Determine the (X, Y) coordinate at the center of the cell enclosing the given text.  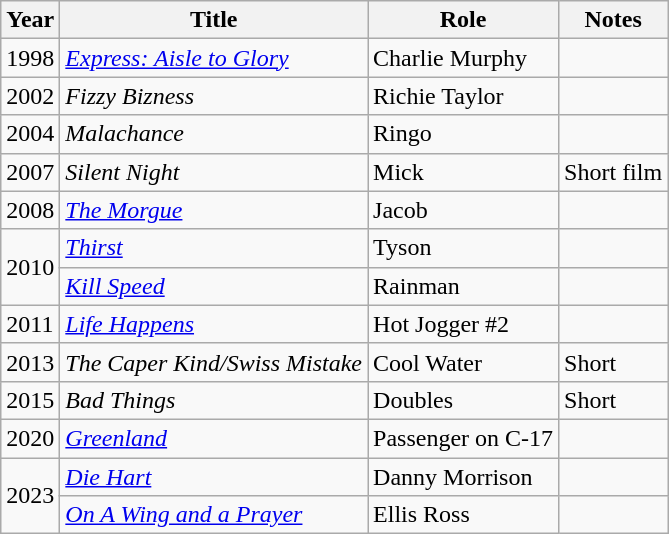
Mick (464, 172)
Hot Jogger #2 (464, 324)
Malachance (214, 134)
2020 (30, 438)
Rainman (464, 286)
Thirst (214, 248)
2023 (30, 496)
2013 (30, 362)
2015 (30, 400)
Charlie Murphy (464, 58)
Silent Night (214, 172)
Die Hart (214, 477)
Short film (614, 172)
2007 (30, 172)
2004 (30, 134)
Danny Morrison (464, 477)
Passenger on C-17 (464, 438)
Cool Water (464, 362)
Notes (614, 20)
2010 (30, 267)
Year (30, 20)
Kill Speed (214, 286)
The Caper Kind/Swiss Mistake (214, 362)
Title (214, 20)
1998 (30, 58)
2002 (30, 96)
2008 (30, 210)
2011 (30, 324)
Bad Things (214, 400)
Richie Taylor (464, 96)
Greenland (214, 438)
Express: Aisle to Glory (214, 58)
Doubles (464, 400)
The Morgue (214, 210)
Jacob (464, 210)
On A Wing and a Prayer (214, 515)
Fizzy Bizness (214, 96)
Ellis Ross (464, 515)
Life Happens (214, 324)
Role (464, 20)
Tyson (464, 248)
Ringo (464, 134)
